Search for the cell housing the specified text and yield its (X, Y) center coordinate. 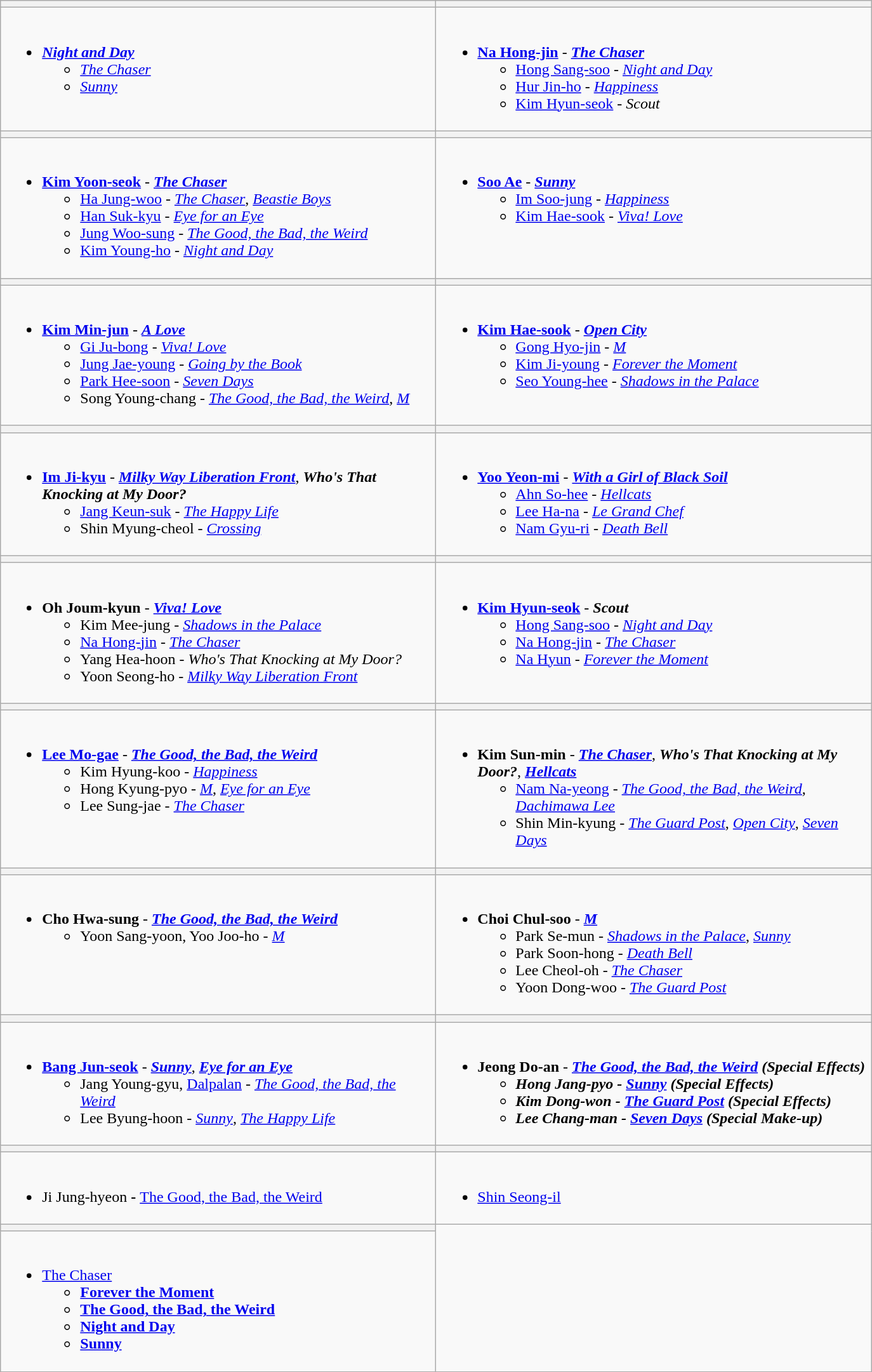
Lee Mo-gae - The Good, the Bad, the WeirdKim Hyung-koo - HappinessHong Kyung-pyo - M, Eye for an EyeLee Sung-jae - The Chaser (218, 789)
Yoo Yeon-mi - With a Girl of Black SoilAhn So-hee - HellcatsLee Ha-na - Le Grand ChefNam Gyu-ri - Death Bell (654, 494)
Na Hong-jin - The ChaserHong Sang-soo - Night and DayHur Jin-ho - HappinessKim Hyun-seok - Scout (654, 69)
The ChaserForever the MomentThe Good, the Bad, the WeirdNight and DaySunny (218, 1302)
Ji Jung-hyeon - The Good, the Bad, the Weird (218, 1189)
Night and DayThe ChaserSunny (218, 69)
Kim Hyun-seok - ScoutHong Sang-soo - Night and DayNa Hong-jin - The ChaserNa Hyun - Forever the Moment (654, 632)
Shin Seong-il (654, 1189)
Soo Ae - SunnyIm Soo-jung - HappinessKim Hae-sook - Viva! Love (654, 208)
Kim Hae-sook - Open CityGong Hyo-jin - MKim Ji-young - Forever the MomentSeo Young-hee - Shadows in the Palace (654, 356)
Cho Hwa-sung - The Good, the Bad, the WeirdYoon Sang-yoon, Yoo Joo-ho - M (218, 945)
Im Ji-kyu - Milky Way Liberation Front, Who's That Knocking at My Door?Jang Keun-suk - The Happy LifeShin Myung-cheol - Crossing (218, 494)
Bang Jun-seok - Sunny, Eye for an EyeJang Young-gyu, Dalpalan - The Good, the Bad, the WeirdLee Byung-hoon - Sunny, The Happy Life (218, 1084)
Choi Chul-soo - MPark Se-mun - Shadows in the Palace, SunnyPark Soon-hong - Death BellLee Cheol-oh - The ChaserYoon Dong-woo - The Guard Post (654, 945)
